Capture the cell that displays the provided text and extract its (x, y) central coordinate. 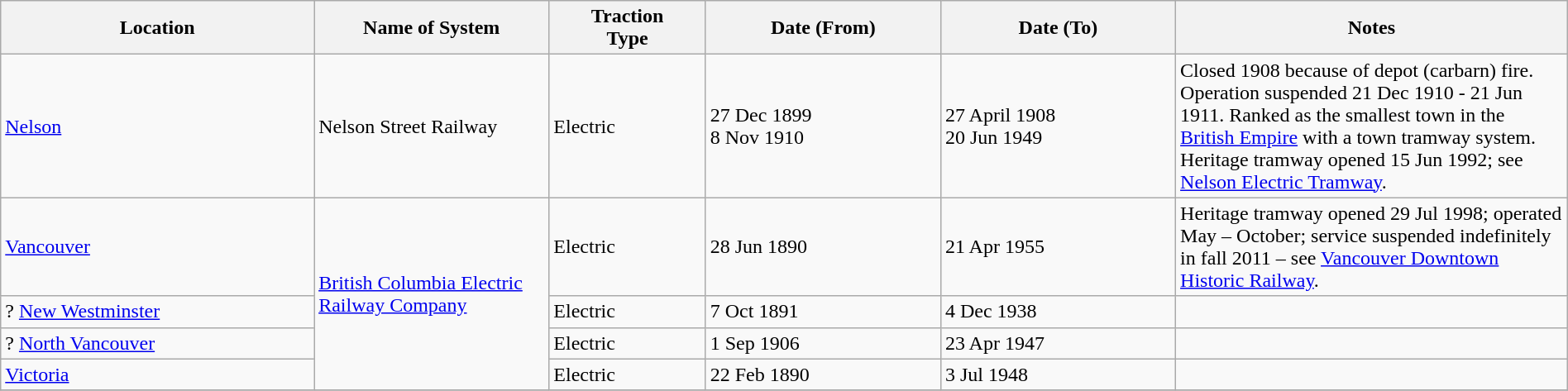
Nelson Street Railway (432, 126)
Date (From) (823, 28)
3 Jul 1948 (1058, 374)
Date (To) (1058, 28)
1 Sep 1906 (823, 343)
Nelson (157, 126)
22 Feb 1890 (823, 374)
28 Jun 1890 (823, 246)
23 Apr 1947 (1058, 343)
Name of System (432, 28)
? New Westminster (157, 312)
27 Dec 18998 Nov 1910 (823, 126)
Location (157, 28)
Heritage tramway opened 29 Jul 1998; operated May – October; service suspended indefinitely in fall 2011 – see Vancouver Downtown Historic Railway. (1372, 246)
21 Apr 1955 (1058, 246)
7 Oct 1891 (823, 312)
27 April 190820 Jun 1949 (1058, 126)
Victoria (157, 374)
4 Dec 1938 (1058, 312)
Vancouver (157, 246)
TractionType (627, 28)
Notes (1372, 28)
British Columbia Electric Railway Company (432, 294)
? North Vancouver (157, 343)
